Extract the [x, y] coordinate from the center of the cell holding the provided text.  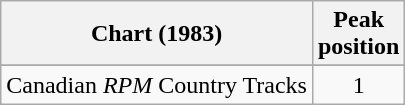
Canadian RPM Country Tracks [157, 85]
1 [358, 85]
Peakposition [358, 34]
Chart (1983) [157, 34]
